Locate the cell with the specified text and output its (X, Y) center coordinate. 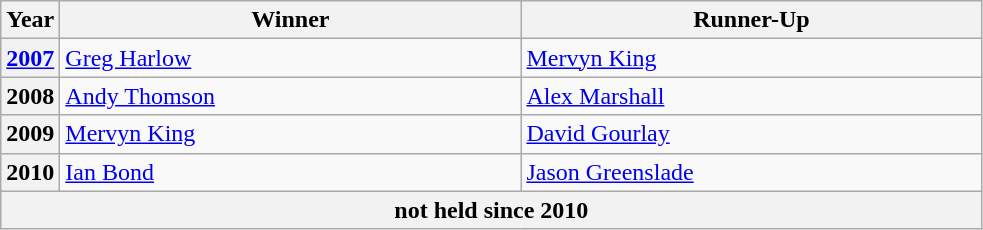
Ian Bond (290, 172)
Alex Marshall (752, 96)
Jason Greenslade (752, 172)
2007 (30, 58)
2008 (30, 96)
not held since 2010 (492, 210)
2009 (30, 134)
Greg Harlow (290, 58)
Andy Thomson (290, 96)
David Gourlay (752, 134)
Winner (290, 20)
Runner-Up (752, 20)
2010 (30, 172)
Year (30, 20)
